Return the [X, Y] coordinate for the center point of the cell that contains the specified text.  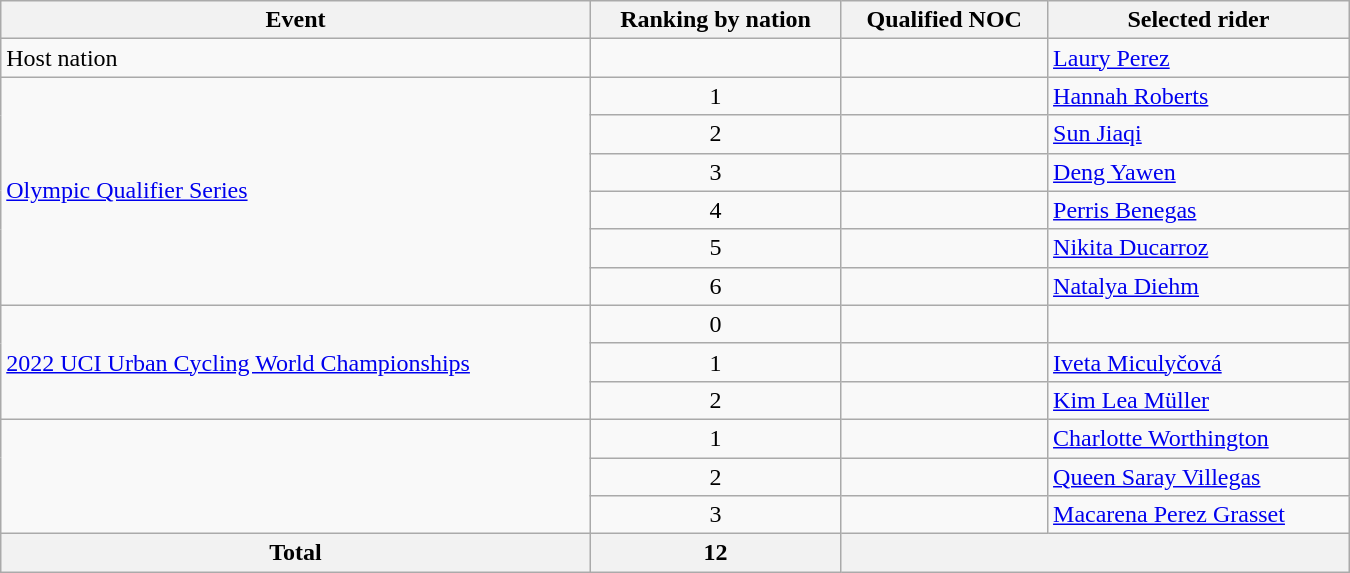
Olympic Qualifier Series [296, 191]
4 [716, 210]
Nikita Ducarroz [1199, 248]
Charlotte Worthington [1199, 438]
Deng Yawen [1199, 172]
12 [716, 553]
Laury Perez [1199, 58]
Queen Saray Villegas [1199, 477]
0 [716, 324]
Natalya Diehm [1199, 286]
Selected rider [1199, 20]
Perris Benegas [1199, 210]
Ranking by nation [716, 20]
Iveta Miculyčová [1199, 362]
Event [296, 20]
Qualified NOC [944, 20]
Macarena Perez Grasset [1199, 515]
Hannah Roberts [1199, 96]
Sun Jiaqi [1199, 134]
2022 UCI Urban Cycling World Championships [296, 362]
Kim Lea Müller [1199, 400]
5 [716, 248]
Total [296, 553]
Host nation [296, 58]
6 [716, 286]
